From the cell containing the given text, extract its center point as (X, Y) coordinate. 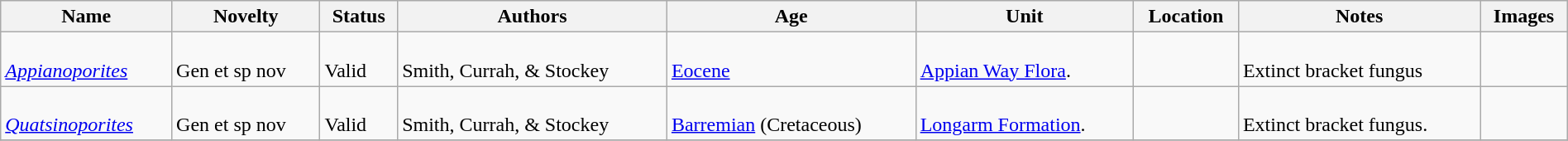
Appianoporites (86, 60)
Notes (1359, 17)
Status (359, 17)
Name (86, 17)
Eocene (791, 60)
Extinct bracket fungus. (1359, 113)
Authors (533, 17)
Longarm Formation. (1024, 113)
Novelty (246, 17)
Extinct bracket fungus (1359, 60)
Location (1186, 17)
Quatsinoporites (86, 113)
Appian Way Flora. (1024, 60)
Age (791, 17)
Images (1523, 17)
Barremian (Cretaceous) (791, 113)
Unit (1024, 17)
